Detect which cell encompasses the target text, then output its (x, y) center coordinate. 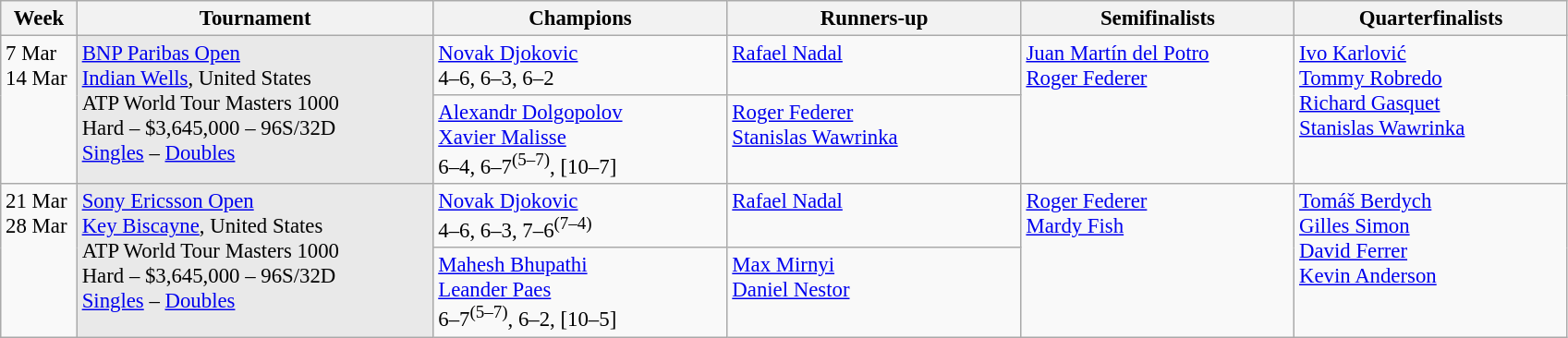
7 Mar14 Mar (39, 111)
Tomáš Berdych Gilles Simon David Ferrer Kevin Anderson (1431, 260)
Novak Djokovic 4–6, 6–3, 7–6(7–4) (580, 216)
Juan Martín del Potro Roger Federer (1158, 111)
Roger Federer Mardy Fish (1158, 260)
Alexandr Dolgopolov Xavier Malisse 6–4, 6–7(5–7), [10–7] (580, 139)
Sony Ericsson Open Key Biscayne, United StatesATP World Tour Masters 1000Hard – $3,645,000 – 96S/32DSingles – Doubles (255, 260)
BNP Paribas Open Indian Wells, United StatesATP World Tour Masters 1000Hard – $3,645,000 – 96S/32DSingles – Doubles (255, 111)
Tournament (255, 18)
21 Mar28 Mar (39, 260)
Roger Federer Stanislas Wawrinka (874, 139)
Runners-up (874, 18)
Max Mirnyi Daniel Nestor (874, 292)
Mahesh Bhupathi Leander Paes 6–7(5–7), 6–2, [10–5] (580, 292)
Novak Djokovic 4–6, 6–3, 6–2 (580, 66)
Ivo Karlović Tommy Robredo Richard Gasquet Stanislas Wawrinka (1431, 111)
Champions (580, 18)
Quarterfinalists (1431, 18)
Semifinalists (1158, 18)
Week (39, 18)
